Output the [x, y] coordinate of the center of the cell containing the given text.  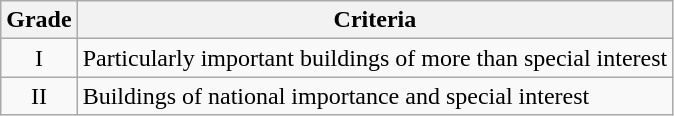
Grade [39, 20]
I [39, 58]
II [39, 96]
Criteria [375, 20]
Particularly important buildings of more than special interest [375, 58]
Buildings of national importance and special interest [375, 96]
